Provide the [X, Y] coordinate of the cell's center where the given text is located.  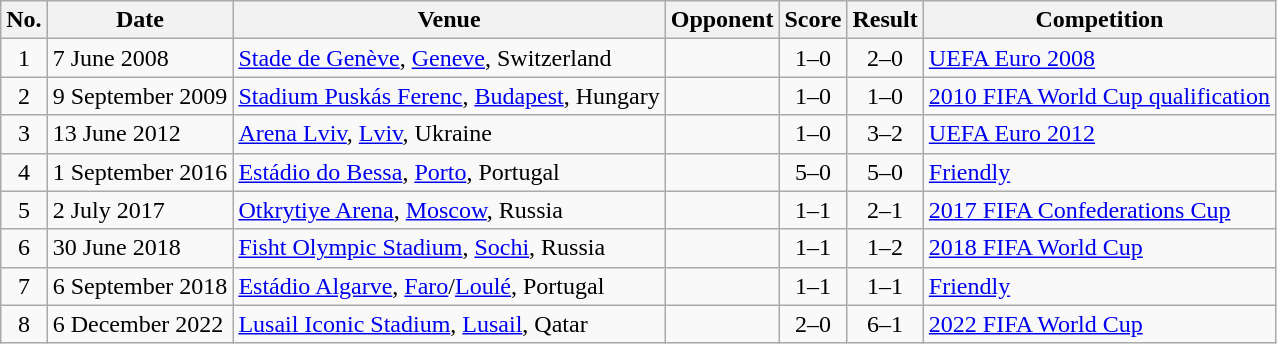
Stadium Puskás Ferenc, Budapest, Hungary [449, 96]
5 [24, 210]
Estádio do Bessa, Porto, Portugal [449, 172]
2 July 2017 [140, 210]
8 [24, 324]
13 June 2012 [140, 134]
1 September 2016 [140, 172]
7 [24, 286]
1 [24, 58]
2018 FIFA World Cup [1099, 248]
Result [885, 20]
Venue [449, 20]
No. [24, 20]
2010 FIFA World Cup qualification [1099, 96]
4 [24, 172]
30 June 2018 [140, 248]
UEFA Euro 2012 [1099, 134]
Date [140, 20]
Lusail Iconic Stadium, Lusail, Qatar [449, 324]
2017 FIFA Confederations Cup [1099, 210]
9 September 2009 [140, 96]
7 June 2008 [140, 58]
Otkrytiye Arena, Moscow, Russia [449, 210]
2 [24, 96]
UEFA Euro 2008 [1099, 58]
Estádio Algarve, Faro/Loulé, Portugal [449, 286]
6 [24, 248]
2–1 [885, 210]
Fisht Olympic Stadium, Sochi, Russia [449, 248]
1–2 [885, 248]
Competition [1099, 20]
6 September 2018 [140, 286]
Score [813, 20]
6 December 2022 [140, 324]
Stade de Genève, Geneve, Switzerland [449, 58]
Arena Lviv, Lviv, Ukraine [449, 134]
Opponent [722, 20]
3–2 [885, 134]
2022 FIFA World Cup [1099, 324]
6–1 [885, 324]
3 [24, 134]
